From the cell containing the given text, extract its center point as (x, y) coordinate. 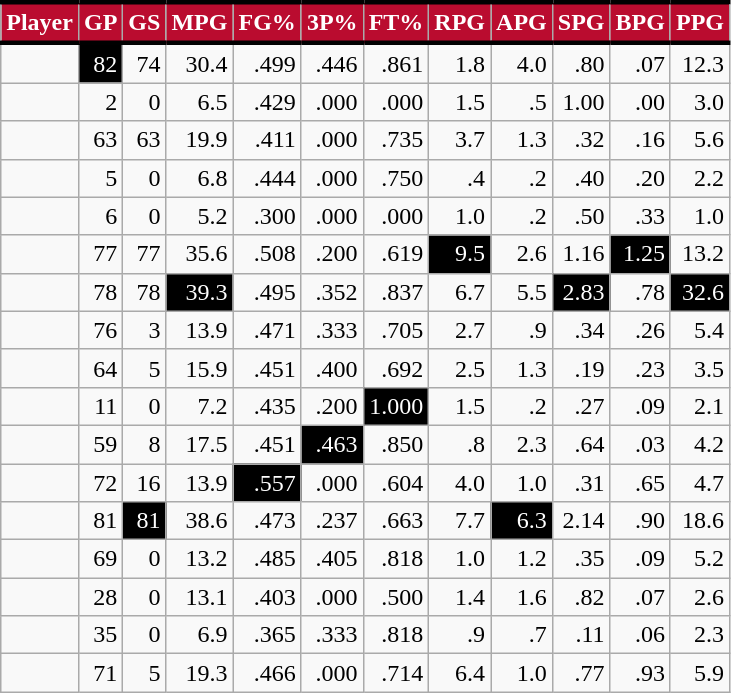
2 (100, 102)
.35 (581, 559)
.850 (396, 444)
.77 (581, 673)
8 (144, 444)
30.4 (200, 63)
.64 (581, 444)
5.6 (700, 140)
.557 (267, 483)
.11 (581, 635)
.33 (640, 216)
35 (100, 635)
69 (100, 559)
.471 (267, 330)
.663 (396, 521)
.750 (396, 178)
4.2 (700, 444)
.499 (267, 63)
.714 (396, 673)
.80 (581, 63)
.8 (460, 444)
.466 (267, 673)
.4 (460, 178)
.365 (267, 635)
17.5 (200, 444)
2.14 (581, 521)
GS (144, 22)
59 (100, 444)
71 (100, 673)
72 (100, 483)
.5 (522, 102)
1.00 (581, 102)
.411 (267, 140)
.16 (640, 140)
.403 (267, 597)
.435 (267, 406)
6.9 (200, 635)
6.5 (200, 102)
6 (100, 216)
6.7 (460, 292)
1.4 (460, 597)
16 (144, 483)
.485 (267, 559)
.619 (396, 254)
.26 (640, 330)
.06 (640, 635)
.237 (332, 521)
RPG (460, 22)
Player (40, 22)
11 (100, 406)
82 (100, 63)
3P% (332, 22)
2.5 (460, 368)
.50 (581, 216)
12.3 (700, 63)
.34 (581, 330)
.20 (640, 178)
.82 (581, 597)
.500 (396, 597)
.405 (332, 559)
FG% (267, 22)
.03 (640, 444)
.861 (396, 63)
FT% (396, 22)
.692 (396, 368)
.837 (396, 292)
19.3 (200, 673)
13.1 (200, 597)
.31 (581, 483)
.400 (332, 368)
MPG (200, 22)
35.6 (200, 254)
.444 (267, 178)
.604 (396, 483)
.00 (640, 102)
.65 (640, 483)
.23 (640, 368)
3.5 (700, 368)
39.3 (200, 292)
SPG (581, 22)
.93 (640, 673)
.7 (522, 635)
19.9 (200, 140)
.429 (267, 102)
3.0 (700, 102)
5.9 (700, 673)
15.9 (200, 368)
1.25 (640, 254)
.300 (267, 216)
.27 (581, 406)
18.6 (700, 521)
76 (100, 330)
.705 (396, 330)
.463 (332, 444)
6.8 (200, 178)
2.83 (581, 292)
1.2 (522, 559)
PPG (700, 22)
.19 (581, 368)
64 (100, 368)
3 (144, 330)
APG (522, 22)
3.7 (460, 140)
2.2 (700, 178)
7.7 (460, 521)
.495 (267, 292)
1.16 (581, 254)
.473 (267, 521)
6.3 (522, 521)
38.6 (200, 521)
1.6 (522, 597)
32.6 (700, 292)
GP (100, 22)
74 (144, 63)
.735 (396, 140)
.90 (640, 521)
1.000 (396, 406)
5.5 (522, 292)
.78 (640, 292)
1.8 (460, 63)
6.4 (460, 673)
BPG (640, 22)
5.4 (700, 330)
.446 (332, 63)
7.2 (200, 406)
9.5 (460, 254)
.32 (581, 140)
2.1 (700, 406)
4.7 (700, 483)
28 (100, 597)
.352 (332, 292)
.508 (267, 254)
2.7 (460, 330)
.40 (581, 178)
